Capture the cell that displays the provided text and extract its (x, y) central coordinate. 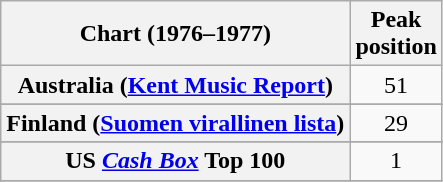
Peakposition (396, 34)
1 (396, 161)
US Cash Box Top 100 (176, 161)
29 (396, 123)
Finland (Suomen virallinen lista) (176, 123)
Australia (Kent Music Report) (176, 85)
Chart (1976–1977) (176, 34)
51 (396, 85)
